Scan for the cell matching the given text and deliver its [x, y] coordinate at center. 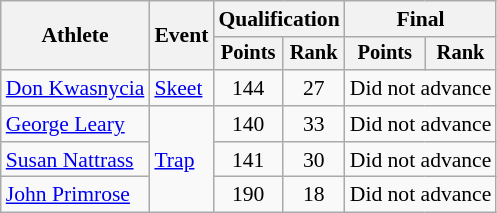
Susan Nattrass [76, 160]
John Primrose [76, 195]
Trap [181, 160]
30 [314, 160]
Skeet [181, 88]
George Leary [76, 124]
144 [248, 88]
Athlete [76, 36]
Qualification [278, 19]
18 [314, 195]
27 [314, 88]
Don Kwasnycia [76, 88]
190 [248, 195]
140 [248, 124]
Event [181, 36]
33 [314, 124]
141 [248, 160]
Final [421, 19]
